Scan for the cell matching the given text and deliver its (x, y) coordinate at center. 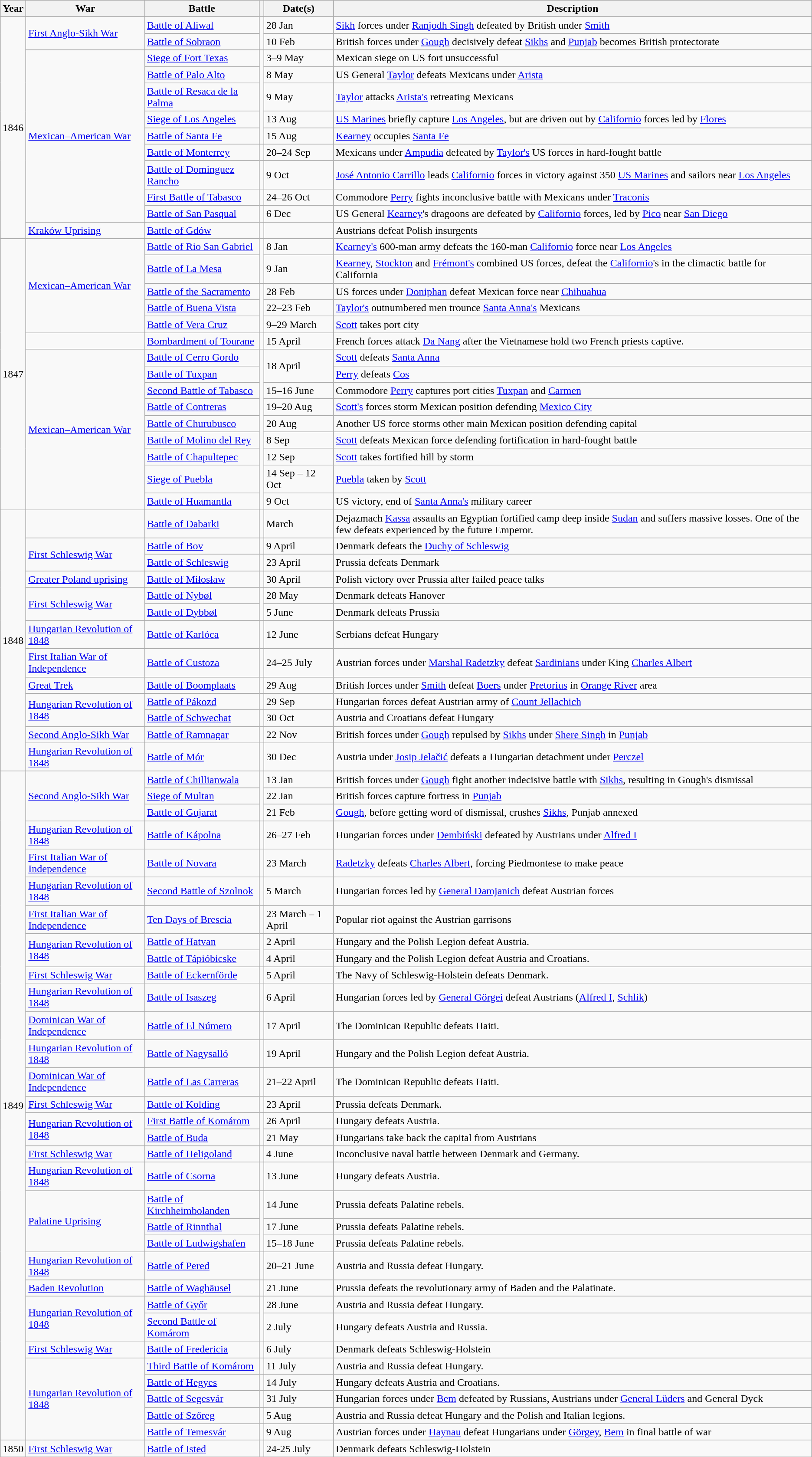
3–9 May (298, 58)
5 June (298, 612)
Third Battle of Komárom (202, 1366)
Battle of Ramnagar (202, 735)
Battle of Santa Fe (202, 136)
Battle of Waghäusel (202, 1288)
Battle of Tuxpan (202, 374)
Battle of Palo Alto (202, 75)
24–26 Oct (298, 197)
Battle of Huamantla (202, 501)
1849 (13, 1106)
Battle of El Número (202, 1026)
Bombardment of Tourane (202, 341)
Scott defeats Santa Anna (573, 358)
Battle of Ludwigshafen (202, 1244)
1850 (13, 1448)
US victory, end of Santa Anna's military career (573, 501)
Battle (202, 9)
Battle of Schleswig (202, 563)
Battle of Rinnthal (202, 1227)
Hungarian forces led by General Görgei defeat Austrians (Alfred I, Schlik) (573, 997)
5 April (298, 975)
Second Battle of Szolnok (202, 891)
14 Sep – 12 Oct (298, 479)
The Navy of Schleswig-Holstein defeats Denmark. (573, 975)
Battle of Dabarki (202, 523)
28 Feb (298, 292)
War (85, 9)
Battle of Kápolna (202, 835)
Taylor attacks Arista's retreating Mexicans (573, 97)
Battle of Hatvan (202, 942)
Prussia defeats the revolutionary army of Baden and the Palatinate. (573, 1288)
21 May (298, 1137)
9 May (298, 97)
British forces under Gough repulsed by Sikhs under Shere Singh in Punjab (573, 735)
Battle of Segesvár (202, 1399)
2 July (298, 1327)
9 Jan (298, 269)
Denmark defeats Prussia (573, 612)
Hungarian forces led by General Damjanich defeat Austrian forces (573, 891)
Kearney, Stockton and Frémont's combined US forces, defeat the Californio's in the climactic battle for California (573, 269)
Battle of the Sacramento (202, 292)
21 June (298, 1288)
1846 (13, 128)
9 Aug (298, 1432)
Sikh forces under Ranjodh Singh defeated by British under Smith (573, 25)
Popular riot against the Austrian garrisons (573, 920)
Battle of Chillianwala (202, 779)
Battle of Buda (202, 1137)
March (298, 523)
13 Jan (298, 779)
Battle of Isaszeg (202, 997)
Palatine Uprising (85, 1221)
29 Aug (298, 685)
Battle of Isted (202, 1448)
6 July (298, 1349)
8 May (298, 75)
5 Aug (298, 1415)
Commodore Perry fights inconclusive battle with Mexicans under Traconis (573, 197)
Prussia defeats Denmark. (573, 1104)
Battle of Heligoland (202, 1154)
First Battle of Komárom (202, 1121)
Siege of Puebla (202, 479)
US General Taylor defeats Mexicans under Arista (573, 75)
8 Sep (298, 440)
Battle of Schwechat (202, 718)
Austrian forces under Marshal Radetzky defeat Sardinians under King Charles Albert (573, 663)
Battle of Vera Cruz (202, 325)
Battle of Molino del Rey (202, 440)
29 Sep (298, 702)
Second Battle of Komárom (202, 1327)
Austria under Josip Jelačić defeats a Hungarian detachment under Perczel (573, 757)
21 Feb (298, 812)
Battle of La Mesa (202, 269)
Battle of Aliwal (202, 25)
Kearney occupies Santa Fe (573, 136)
Battle of Gujarat (202, 812)
Austrians defeat Polish insurgents (573, 230)
Description (573, 9)
British forces under Gough fight another indecisive battle with Sikhs, resulting in Gough's dismissal (573, 779)
Denmark defeats the Duchy of Schleswig (573, 546)
Gough, before getting word of dismissal, crushes Sikhs, Punjab annexed (573, 812)
4 June (298, 1154)
6 Dec (298, 213)
First Anglo-Sikh War (85, 33)
26–27 Feb (298, 835)
Battle of Novara (202, 863)
18 April (298, 366)
Prussia defeats Denmark (573, 563)
Date(s) (298, 9)
26 April (298, 1121)
Battle of Tápióbicske (202, 958)
28 June (298, 1305)
French forces attack Da Nang after the Vietnamese hold two French priests captive. (573, 341)
Battle of Custoza (202, 663)
Battle of Resaca de la Palma (202, 97)
1848 (13, 640)
12 Sep (298, 456)
24-25 July (298, 1448)
Hungarian forces under Dembiński defeated by Austrians under Alfred I (573, 835)
Second Battle of Tabasco (202, 391)
Greater Poland uprising (85, 579)
Battle of Buena Vista (202, 308)
20–24 Sep (298, 152)
17 June (298, 1227)
British forces under Gough decisively defeat Sikhs and Punjab becomes British protectorate (573, 42)
Serbians defeat Hungary (573, 634)
9–29 March (298, 325)
Mexican siege on US fort unsuccessful (573, 58)
30 Dec (298, 757)
6 April (298, 997)
Taylor's outnumbered men trounce Santa Anna's Mexicans (573, 308)
9 April (298, 546)
2 April (298, 942)
Kraków Uprising (85, 230)
Hungarian forces defeat Austrian army of Count Jellachich (573, 702)
13 June (298, 1176)
19–20 Aug (298, 407)
Battle of Las Carreras (202, 1082)
Siege of Fort Texas (202, 58)
Battle of Hegyes (202, 1382)
28 Jan (298, 25)
30 Oct (298, 718)
US Marines briefly capture Los Angeles, but are driven out by Californio forces led by Flores (573, 119)
Battle of Sobraon (202, 42)
Battle of Győr (202, 1305)
Hungary defeats Austria and Russia. (573, 1327)
US General Kearney's dragoons are defeated by Californio forces, led by Pico near San Diego (573, 213)
Battle of Gdów (202, 230)
13 Aug (298, 119)
31 July (298, 1399)
Siege of Multan (202, 796)
Battle of Chapultepec (202, 456)
1847 (13, 374)
Battle of Nagysalló (202, 1053)
Battle of Monterrey (202, 152)
15 Aug (298, 136)
20 Aug (298, 423)
Hungary defeats Austria and Croatians. (573, 1382)
Hungary and the Polish Legion defeat Austria and Croatians. (573, 958)
Battle of Szőreg (202, 1415)
Baden Revolution (85, 1288)
British forces capture fortress in Punjab (573, 796)
Hungarians take back the capital from Austrians (573, 1137)
British forces under Smith defeat Boers under Pretorius in Orange River area (573, 685)
5 March (298, 891)
15–18 June (298, 1244)
Battle of Churubusco (202, 423)
28 May (298, 596)
23 March (298, 863)
Austria and Croatians defeat Hungary (573, 718)
Austrian forces under Haynau defeat Hungarians under Görgey, Bem in final battle of war (573, 1432)
Scott takes fortified hill by storm (573, 456)
10 Feb (298, 42)
Battle of Eckernförde (202, 975)
Battle of Karlóca (202, 634)
First Battle of Tabasco (202, 197)
Scott defeats Mexican force defending fortification in hard-fought battle (573, 440)
19 April (298, 1053)
Battle of Bov (202, 546)
Inconclusive naval battle between Denmark and Germany. (573, 1154)
Another US force storms other main Mexican position defending capital (573, 423)
Battle of Temesvár (202, 1432)
8 Jan (298, 247)
15 April (298, 341)
Scott's forces storm Mexican position defending Mexico City (573, 407)
Battle of Mór (202, 757)
22 Nov (298, 735)
Battle of Cerro Gordo (202, 358)
Puebla taken by Scott (573, 479)
Battle of Boomplaats (202, 685)
José Antonio Carrillo leads Californio forces in victory against 350 US Marines and sailors near Los Angeles (573, 174)
Battle of Pákozd (202, 702)
11 July (298, 1366)
22–23 Feb (298, 308)
Commodore Perry captures port cities Tuxpan and Carmen (573, 391)
US forces under Doniphan defeat Mexican force near Chihuahua (573, 292)
14 June (298, 1204)
Battle of Nybøl (202, 596)
Perry defeats Cos (573, 374)
Battle of Pered (202, 1266)
23 March – 1 April (298, 920)
4 April (298, 958)
21–22 April (298, 1082)
Battle of Kolding (202, 1104)
22 Jan (298, 796)
Year (13, 9)
14 July (298, 1382)
Hungarian forces under Bem defeated by Russians, Austrians under General Lüders and General Dyck (573, 1399)
Austria and Russia defeat Hungary and the Polish and Italian legions. (573, 1415)
15–16 June (298, 391)
Siege of Los Angeles (202, 119)
Polish victory over Prussia after failed peace talks (573, 579)
Battle of Rio San Gabriel (202, 247)
Battle of Miłosław (202, 579)
17 April (298, 1026)
Kearney's 600-man army defeats the 160-man Californio force near Los Angeles (573, 247)
24–25 July (298, 663)
12 June (298, 634)
Mexicans under Ampudia defeated by Taylor's US forces in hard-fought battle (573, 152)
Denmark defeats Hanover (573, 596)
Battle of San Pasqual (202, 213)
Battle of Kirchheimbolanden (202, 1204)
20–21 June (298, 1266)
30 April (298, 579)
Radetzky defeats Charles Albert, forcing Piedmontese to make peace (573, 863)
Battle of Dybbøl (202, 612)
Battle of Contreras (202, 407)
Great Trek (85, 685)
Battle of Fredericia (202, 1349)
Ten Days of Brescia (202, 920)
Battle of Csorna (202, 1176)
Scott takes port city (573, 325)
Battle of Dominguez Rancho (202, 174)
